For the text-containing cell, return its midpoint in (X, Y) coordinate format. 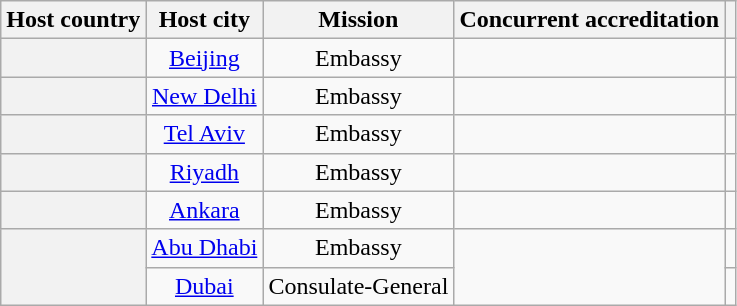
Beijing (204, 58)
Abu Dhabi (204, 248)
Host city (204, 20)
Riyadh (204, 172)
Tel Aviv (204, 134)
Host country (74, 20)
Mission (358, 20)
Concurrent accreditation (590, 20)
New Delhi (204, 96)
Dubai (204, 286)
Consulate-General (358, 286)
Ankara (204, 210)
